Determine the (x, y) coordinate at the center of the cell enclosing the given text.  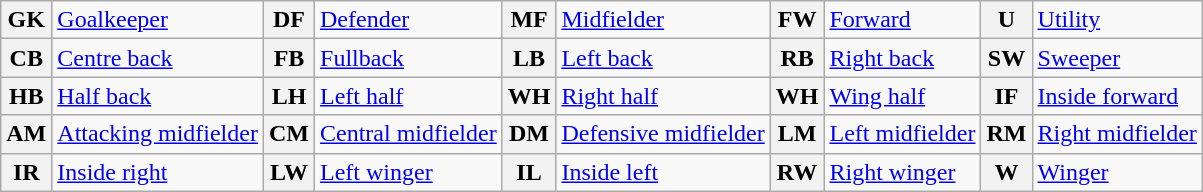
Inside right (158, 172)
Left midfielder (902, 134)
Right back (902, 58)
DM (529, 134)
LW (288, 172)
Half back (158, 96)
Central midfielder (409, 134)
HB (26, 96)
IL (529, 172)
Sweeper (1117, 58)
RB (797, 58)
Right midfielder (1117, 134)
Forward (902, 20)
Right winger (902, 172)
Defensive midfielder (663, 134)
Goalkeeper (158, 20)
RW (797, 172)
Left winger (409, 172)
U (1006, 20)
Fullback (409, 58)
FB (288, 58)
FW (797, 20)
LM (797, 134)
Left half (409, 96)
CB (26, 58)
Inside left (663, 172)
LH (288, 96)
Wing half (902, 96)
W (1006, 172)
GK (26, 20)
Right half (663, 96)
IR (26, 172)
MF (529, 20)
RM (1006, 134)
AM (26, 134)
IF (1006, 96)
Winger (1117, 172)
DF (288, 20)
Utility (1117, 20)
SW (1006, 58)
Midfielder (663, 20)
LB (529, 58)
Attacking midfielder (158, 134)
Defender (409, 20)
Left back (663, 58)
CM (288, 134)
Centre back (158, 58)
Inside forward (1117, 96)
